Provide the [X, Y] coordinate of the cell's center where the given text is located.  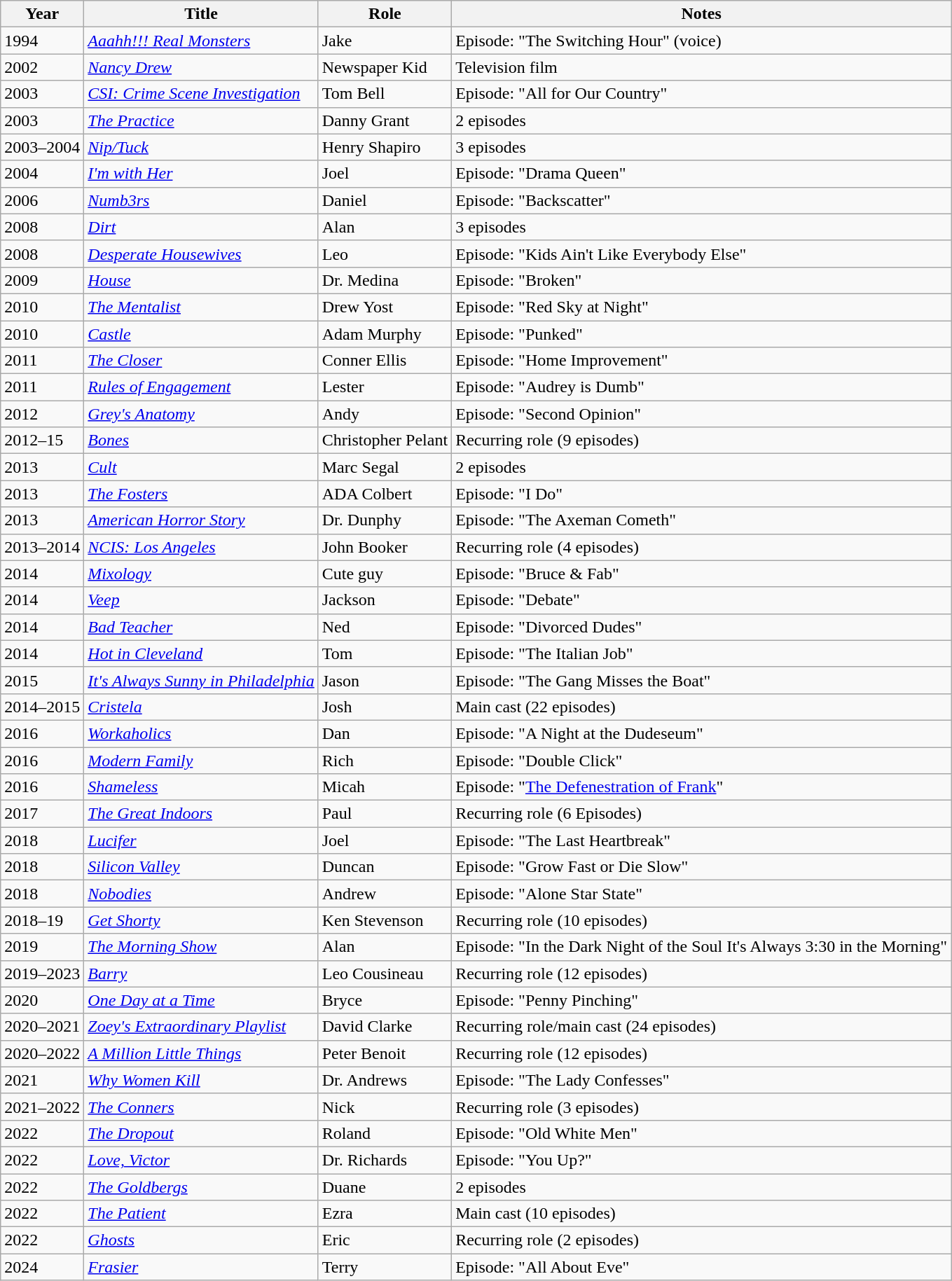
Episode: "Red Sky at Night" [702, 307]
Recurring role (2 episodes) [702, 1240]
Episode: "Drama Queen" [702, 174]
The Fosters [201, 494]
Episode: "Debate" [702, 600]
Episode: "Penny Pinching" [702, 1000]
Jackson [385, 600]
Episode: "The Italian Job" [702, 653]
Christopher Pelant [385, 441]
Episode: "Second Opinion" [702, 414]
Zoey's Extraordinary Playlist [201, 1027]
Cristela [201, 707]
Episode: "The Defenestration of Frank" [702, 787]
Rich [385, 760]
The Great Indoors [201, 814]
Grey's Anatomy [201, 414]
Nip/Tuck [201, 147]
Marc Segal [385, 467]
Adam Murphy [385, 334]
Paul [385, 814]
2013–2014 [42, 547]
Dirt [201, 227]
Newspaper Kid [385, 67]
Recurring role (9 episodes) [702, 441]
Andy [385, 414]
Dan [385, 733]
2017 [42, 814]
Conner Ellis [385, 361]
Love, Victor [201, 1160]
Castle [201, 334]
Bryce [385, 1000]
Duncan [385, 867]
Peter Benoit [385, 1053]
Tom Bell [385, 94]
House [201, 280]
American Horror Story [201, 520]
ADA Colbert [385, 494]
Recurring role/main cast (24 episodes) [702, 1027]
The Mentalist [201, 307]
Episode: "Grow Fast or Die Slow" [702, 867]
Nancy Drew [201, 67]
Recurring role (10 episodes) [702, 920]
Episode: "I Do" [702, 494]
Episode: "Divorced Dudes" [702, 627]
Numb3rs [201, 200]
Ned [385, 627]
Modern Family [201, 760]
Workaholics [201, 733]
The Morning Show [201, 947]
2009 [42, 280]
Notes [702, 14]
Role [385, 14]
2021–2022 [42, 1107]
Jason [385, 680]
Episode: "All for Our Country" [702, 94]
Leo [385, 254]
2012 [42, 414]
The Dropout [201, 1133]
2003–2004 [42, 147]
Episode: "The Last Heartbreak" [702, 840]
Episode: "Alone Star State" [702, 894]
Terry [385, 1267]
Main cast (10 episodes) [702, 1214]
Dr. Dunphy [385, 520]
CSI: Crime Scene Investigation [201, 94]
1994 [42, 41]
Andrew [385, 894]
Episode: "Home Improvement" [702, 361]
2019 [42, 947]
Lester [385, 387]
Recurring role (3 episodes) [702, 1107]
Cute guy [385, 574]
NCIS: Los Angeles [201, 547]
2024 [42, 1267]
2004 [42, 174]
Danny Grant [385, 120]
2002 [42, 67]
The Closer [201, 361]
Jake [385, 41]
Daniel [385, 200]
Episode: "The Lady Confesses" [702, 1080]
It's Always Sunny in Philadelphia [201, 680]
One Day at a Time [201, 1000]
Dr. Richards [385, 1160]
2015 [42, 680]
The Patient [201, 1214]
Veep [201, 600]
Silicon Valley [201, 867]
2020–2022 [42, 1053]
2006 [42, 200]
John Booker [385, 547]
Episode: "Punked" [702, 334]
Mixology [201, 574]
I'm with Her [201, 174]
Duane [385, 1187]
Hot in Cleveland [201, 653]
Episode: "The Axeman Cometh" [702, 520]
Why Women Kill [201, 1080]
Recurring role (6 Episodes) [702, 814]
2021 [42, 1080]
Get Shorty [201, 920]
2018–19 [42, 920]
Dr. Andrews [385, 1080]
Year [42, 14]
Nick [385, 1107]
2020–2021 [42, 1027]
Shameless [201, 787]
Ezra [385, 1214]
Barry [201, 974]
Frasier [201, 1267]
Episode: "Bruce & Fab" [702, 574]
Bones [201, 441]
Dr. Medina [385, 280]
Henry Shapiro [385, 147]
Episode: "All About Eve" [702, 1267]
Episode: "Double Click" [702, 760]
Ken Stevenson [385, 920]
Episode: "Old White Men" [702, 1133]
Main cast (22 episodes) [702, 707]
Eric [385, 1240]
Episode: "Audrey is Dumb" [702, 387]
Rules of Engagement [201, 387]
Roland [385, 1133]
A Million Little Things [201, 1053]
Cult [201, 467]
Title [201, 14]
Episode: "The Gang Misses the Boat" [702, 680]
Episode: "A Night at the Dudeseum" [702, 733]
Drew Yost [385, 307]
Episode: "In the Dark Night of the Soul It's Always 3:30 in the Morning" [702, 947]
The Conners [201, 1107]
Aaahh!!! Real Monsters [201, 41]
Recurring role (4 episodes) [702, 547]
Lucifer [201, 840]
Episode: "Broken" [702, 280]
2012–15 [42, 441]
2019–2023 [42, 974]
Tom [385, 653]
Episode: "You Up?" [702, 1160]
Episode: "Backscatter" [702, 200]
Television film [702, 67]
2014–2015 [42, 707]
Episode: "Kids Ain't Like Everybody Else" [702, 254]
Micah [385, 787]
2020 [42, 1000]
The Practice [201, 120]
Desperate Housewives [201, 254]
David Clarke [385, 1027]
The Goldbergs [201, 1187]
Episode: "The Switching Hour" (voice) [702, 41]
Ghosts [201, 1240]
Bad Teacher [201, 627]
Leo Cousineau [385, 974]
Josh [385, 707]
Nobodies [201, 894]
